Locate the cell with the specified text and output its [X, Y] center coordinate. 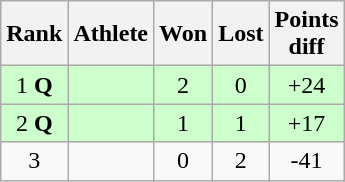
-41 [306, 161]
3 [34, 161]
Lost [241, 34]
Pointsdiff [306, 34]
Won [184, 34]
+24 [306, 85]
2 Q [34, 123]
Rank [34, 34]
+17 [306, 123]
Athlete [111, 34]
1 Q [34, 85]
